Capture the cell that displays the provided text and extract its [X, Y] central coordinate. 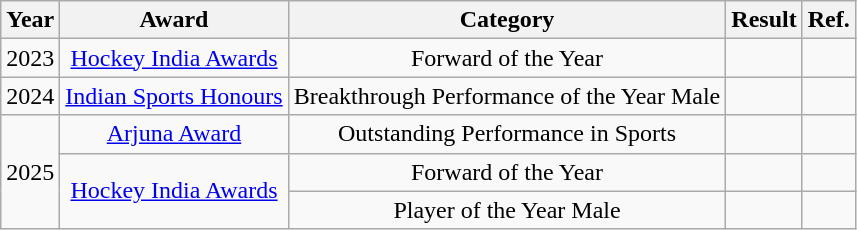
Indian Sports Honours [174, 96]
Category [507, 20]
2023 [30, 58]
Ref. [828, 20]
Year [30, 20]
Arjuna Award [174, 134]
Outstanding Performance in Sports [507, 134]
2025 [30, 172]
2024 [30, 96]
Breakthrough Performance of the Year Male [507, 96]
Result [764, 20]
Award [174, 20]
Player of the Year Male [507, 210]
